Scan for the cell matching the given text and deliver its (x, y) coordinate at center. 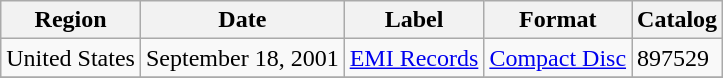
United States (71, 58)
September 18, 2001 (242, 58)
Compact Disc (558, 58)
Format (558, 20)
897529 (678, 58)
Region (71, 20)
EMI Records (414, 58)
Date (242, 20)
Label (414, 20)
Catalog (678, 20)
